Determine the (x, y) coordinate at the center of the cell enclosing the given text.  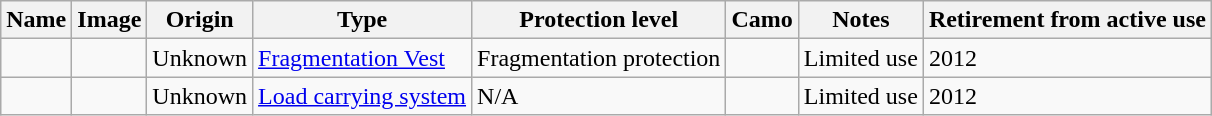
Protection level (599, 20)
Type (362, 20)
Camo (762, 20)
Notes (860, 20)
N/A (599, 96)
Image (110, 20)
Fragmentation Vest (362, 58)
Retirement from active use (1067, 20)
Fragmentation protection (599, 58)
Name (36, 20)
Origin (200, 20)
Load carrying system (362, 96)
